Identify which cell holds the provided text, then report its (x, y) central coordinate. 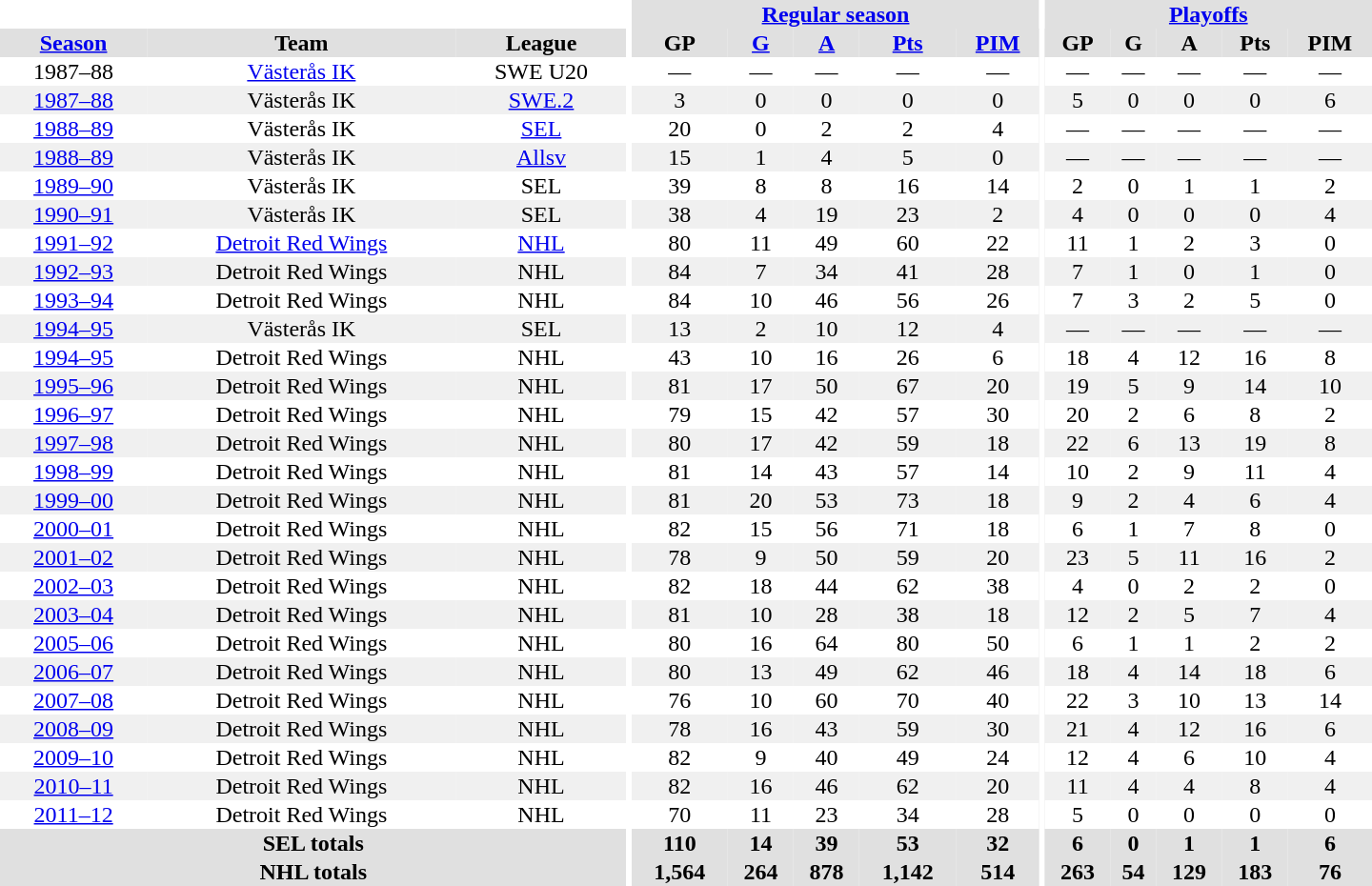
2010–11 (73, 786)
67 (907, 386)
110 (680, 843)
1,142 (907, 872)
44 (827, 586)
Allsv (541, 157)
24 (998, 757)
2006–07 (73, 672)
2011–12 (73, 815)
Season (73, 43)
Regular season (836, 14)
1992–93 (73, 272)
54 (1134, 872)
1989–90 (73, 186)
SWE.2 (541, 100)
2007–08 (73, 700)
2009–10 (73, 757)
878 (827, 872)
71 (907, 529)
79 (680, 414)
183 (1256, 872)
1,564 (680, 872)
1993–94 (73, 300)
2000–01 (73, 529)
21 (1079, 729)
2005–06 (73, 643)
64 (827, 643)
2008–09 (73, 729)
1998–99 (73, 472)
1999–00 (73, 500)
1996–97 (73, 414)
1990–91 (73, 214)
NHL totals (313, 872)
2001–02 (73, 557)
2003–04 (73, 614)
SWE U20 (541, 71)
2002–03 (73, 586)
1991–92 (73, 243)
32 (998, 843)
League (541, 43)
Team (301, 43)
Playoffs (1208, 14)
1997–98 (73, 443)
263 (1079, 872)
73 (907, 500)
1995–96 (73, 386)
514 (998, 872)
129 (1189, 872)
264 (760, 872)
41 (907, 272)
SEL totals (313, 843)
